Determine the [X, Y] coordinate at the center of the cell enclosing the given text.  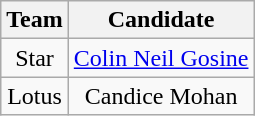
Team [35, 20]
Candice Mohan [161, 96]
Lotus [35, 96]
Colin Neil Gosine [161, 58]
Star [35, 58]
Candidate [161, 20]
